Return the (x, y) coordinate for the center point of the cell that contains the specified text.  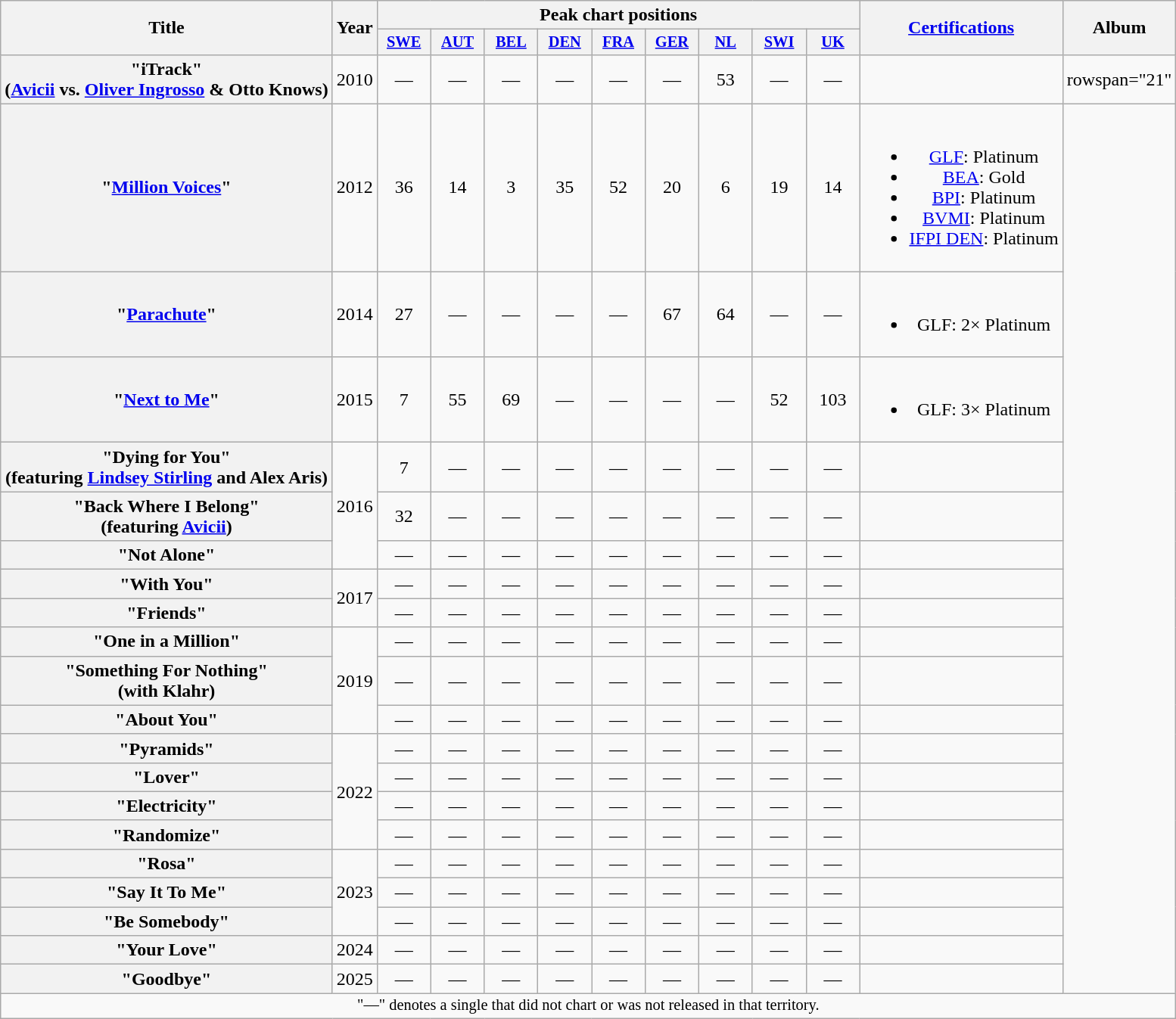
2022 (354, 791)
"Pyramids" (166, 748)
"Back Where I Belong"(featuring Avicii) (166, 516)
2016 (354, 506)
"Not Alone" (166, 555)
SWE (404, 42)
GLF: 3× Platinum (961, 399)
2023 (354, 892)
"Lover" (166, 777)
53 (725, 79)
69 (512, 399)
Year (354, 28)
"Something For Nothing" (with Klahr) (166, 681)
GLF: PlatinumBEA: GoldBPI: PlatinumBVMI: PlatinumIFPI DEN: Platinum (961, 188)
6 (725, 188)
"iTrack"(Avicii vs. Oliver Ingrosso & Otto Knows) (166, 79)
SWI (779, 42)
"—" denotes a single that did not chart or was not released in that territory. (589, 1006)
"Million Voices" (166, 188)
"Dying for You"(featuring Lindsey Stirling and Alex Aris) (166, 468)
67 (672, 315)
2015 (354, 399)
20 (672, 188)
"Be Somebody" (166, 921)
FRA (619, 42)
3 (512, 188)
NL (725, 42)
Title (166, 28)
55 (457, 399)
"Electricity" (166, 806)
"Friends" (166, 613)
Certifications (961, 28)
32 (404, 516)
2010 (354, 79)
DEN (565, 42)
103 (832, 399)
"Rosa" (166, 863)
Album (1119, 28)
19 (779, 188)
"Goodbye" (166, 979)
2012 (354, 188)
64 (725, 315)
UK (832, 42)
BEL (512, 42)
27 (404, 315)
2024 (354, 950)
2025 (354, 979)
"With You" (166, 584)
"Your Love" (166, 950)
"Say It To Me" (166, 893)
"About You" (166, 719)
2017 (354, 598)
2019 (354, 681)
GLF: 2× Platinum (961, 315)
"Next to Me" (166, 399)
"One in a Million" (166, 642)
"Parachute" (166, 315)
36 (404, 188)
Peak chart positions (618, 15)
"Randomize" (166, 834)
2014 (354, 315)
AUT (457, 42)
rowspan="21" (1119, 79)
35 (565, 188)
GER (672, 42)
